Provide the [x, y] coordinate of the cell's center where the given text is located.  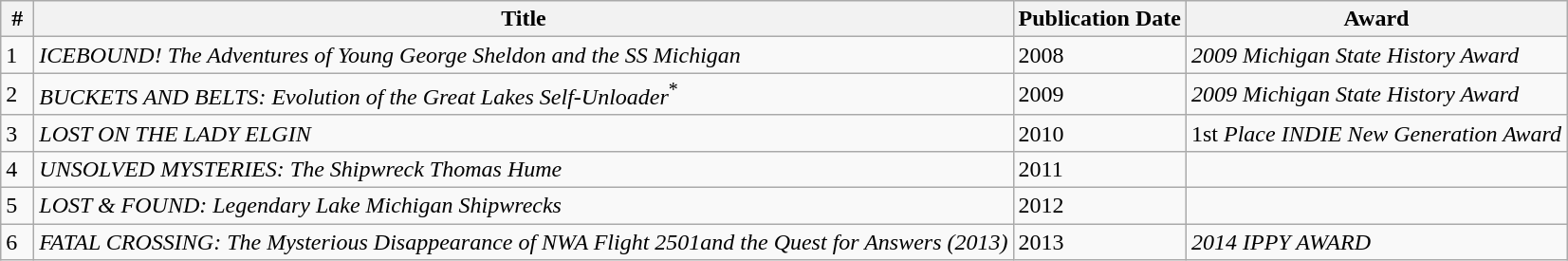
LOST & FOUND: Legendary Lake Michigan Shipwrecks [524, 206]
1st Place INDIE New Generation Award [1375, 133]
LOST ON THE LADY ELGIN [524, 133]
3 [17, 133]
UNSOLVED MYSTERIES: The Shipwreck Thomas Hume [524, 169]
BUCKETS AND BELTS: Evolution of the Great Lakes Self-Unloader* [524, 95]
# [17, 19]
5 [17, 206]
FATAL CROSSING: The Mysterious Disappearance of NWA Flight 2501and the Quest for Answers (2013) [524, 242]
2 [17, 95]
6 [17, 242]
ICEBOUND! The Adventures of Young George Sheldon and the SS Michigan [524, 55]
2013 [1099, 242]
2014 IPPY AWARD [1375, 242]
1 [17, 55]
2011 [1099, 169]
Publication Date [1099, 19]
2010 [1099, 133]
Award [1375, 19]
Title [524, 19]
4 [17, 169]
2009 [1099, 95]
2012 [1099, 206]
2008 [1099, 55]
